Find where the given text appears and provide that cell's center as [x, y] coordinate. 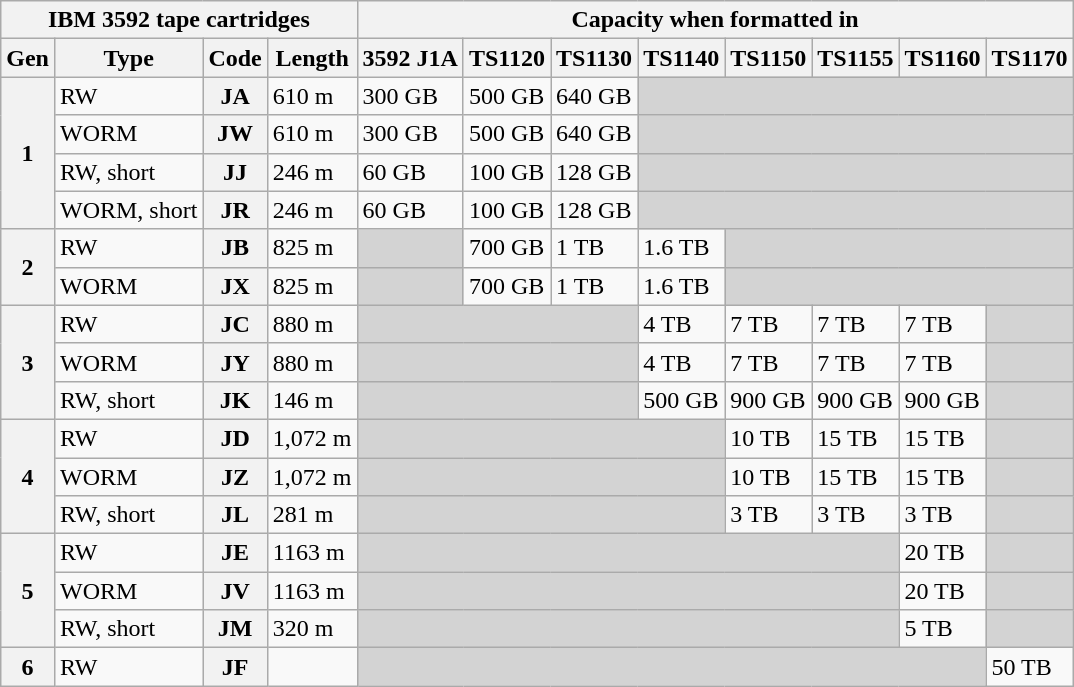
TS1130 [594, 58]
TS1140 [682, 58]
Length [312, 58]
JJ [235, 172]
Gen [28, 58]
TS1120 [506, 58]
TS1160 [942, 58]
TS1150 [768, 58]
4 [28, 476]
JL [235, 515]
5 [28, 591]
2 [28, 267]
320 m [312, 629]
JX [235, 286]
Code [235, 58]
50 TB [1030, 667]
281 m [312, 515]
JY [235, 362]
1 [28, 153]
JF [235, 667]
JZ [235, 477]
JV [235, 591]
JE [235, 553]
Capacity when formatted in [715, 20]
JA [235, 96]
TS1155 [856, 58]
WORM, short [128, 210]
Type [128, 58]
146 m [312, 400]
JR [235, 210]
JK [235, 400]
JB [235, 248]
JC [235, 324]
TS1170 [1030, 58]
JM [235, 629]
5 TB [942, 629]
6 [28, 667]
3 [28, 362]
IBM 3592 tape cartridges [179, 20]
JD [235, 438]
JW [235, 134]
3592 J1A [410, 58]
